Detect which cell encompasses the target text, then output its (X, Y) center coordinate. 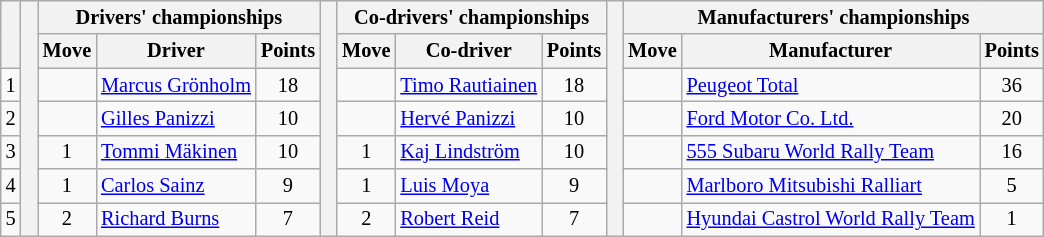
Luis Moya (468, 186)
16 (1012, 152)
Tommi Mäkinen (176, 152)
Richard Burns (176, 219)
Kaj Lindström (468, 152)
Manufacturer (831, 51)
Peugeot Total (831, 85)
20 (1012, 118)
Gilles Panizzi (176, 118)
Drivers' championships (179, 17)
Manufacturers' championships (833, 17)
Timo Rautiainen (468, 85)
Hyundai Castrol World Rally Team (831, 219)
Co-drivers' championships (472, 17)
Robert Reid (468, 219)
Marlboro Mitsubishi Ralliart (831, 186)
Carlos Sainz (176, 186)
555 Subaru World Rally Team (831, 152)
Marcus Grönholm (176, 85)
Co-driver (468, 51)
3 (11, 152)
Hervé Panizzi (468, 118)
4 (11, 186)
Driver (176, 51)
36 (1012, 85)
Ford Motor Co. Ltd. (831, 118)
